Determine the [x, y] coordinate at the center of the cell enclosing the given text.  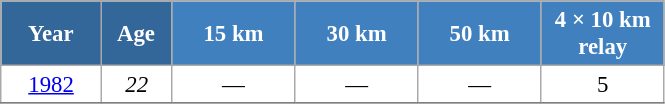
15 km [234, 34]
30 km [356, 34]
Age [136, 34]
50 km [480, 34]
Year [52, 34]
22 [136, 85]
5 [602, 85]
1982 [52, 85]
4 × 10 km relay [602, 34]
